For the text-containing cell, return its midpoint in [X, Y] coordinate format. 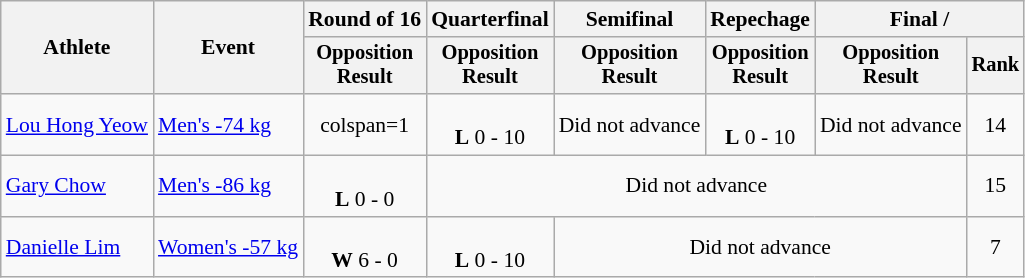
Rank [996, 66]
Danielle Lim [77, 248]
Men's -74 kg [228, 124]
Athlete [77, 48]
Women's -57 kg [228, 248]
7 [996, 248]
Semifinal [630, 19]
colspan=1 [364, 124]
W 6 - 0 [364, 248]
Lou Hong Yeow [77, 124]
Final / [920, 19]
14 [996, 124]
Gary Chow [77, 186]
Men's -86 kg [228, 186]
15 [996, 186]
Repechage [760, 19]
L 0 - 0 [364, 186]
Round of 16 [364, 19]
Quarterfinal [490, 19]
Event [228, 48]
